Extract the [x, y] coordinate from the center of the cell holding the provided text.  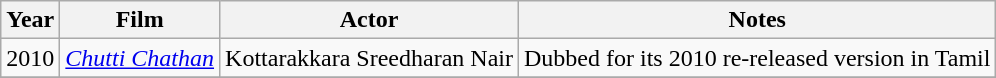
Dubbed for its 2010 re-released version in Tamil [756, 58]
Film [140, 20]
Actor [370, 20]
2010 [30, 58]
Chutti Chathan [140, 58]
Year [30, 20]
Kottarakkara Sreedharan Nair [370, 58]
Notes [756, 20]
